Provide the [X, Y] coordinate of the cell's center where the given text is located.  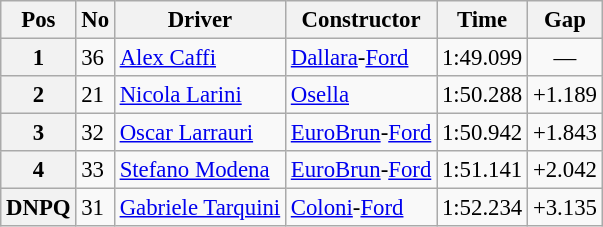
4 [38, 170]
Alex Caffi [200, 58]
1:50.288 [482, 95]
Driver [200, 20]
Coloni-Ford [360, 208]
1:52.234 [482, 208]
Gabriele Tarquini [200, 208]
Stefano Modena [200, 170]
Oscar Larrauri [200, 133]
+2.042 [566, 170]
36 [95, 58]
Constructor [360, 20]
2 [38, 95]
1:50.942 [482, 133]
— [566, 58]
DNPQ [38, 208]
1:49.099 [482, 58]
Dallara-Ford [360, 58]
Time [482, 20]
1:51.141 [482, 170]
33 [95, 170]
+1.843 [566, 133]
Osella [360, 95]
+3.135 [566, 208]
32 [95, 133]
21 [95, 95]
3 [38, 133]
1 [38, 58]
Pos [38, 20]
+1.189 [566, 95]
No [95, 20]
Nicola Larini [200, 95]
Gap [566, 20]
31 [95, 208]
